Pinpoint the cell where the given text exists, returning its [x, y] midpoint coordinate. 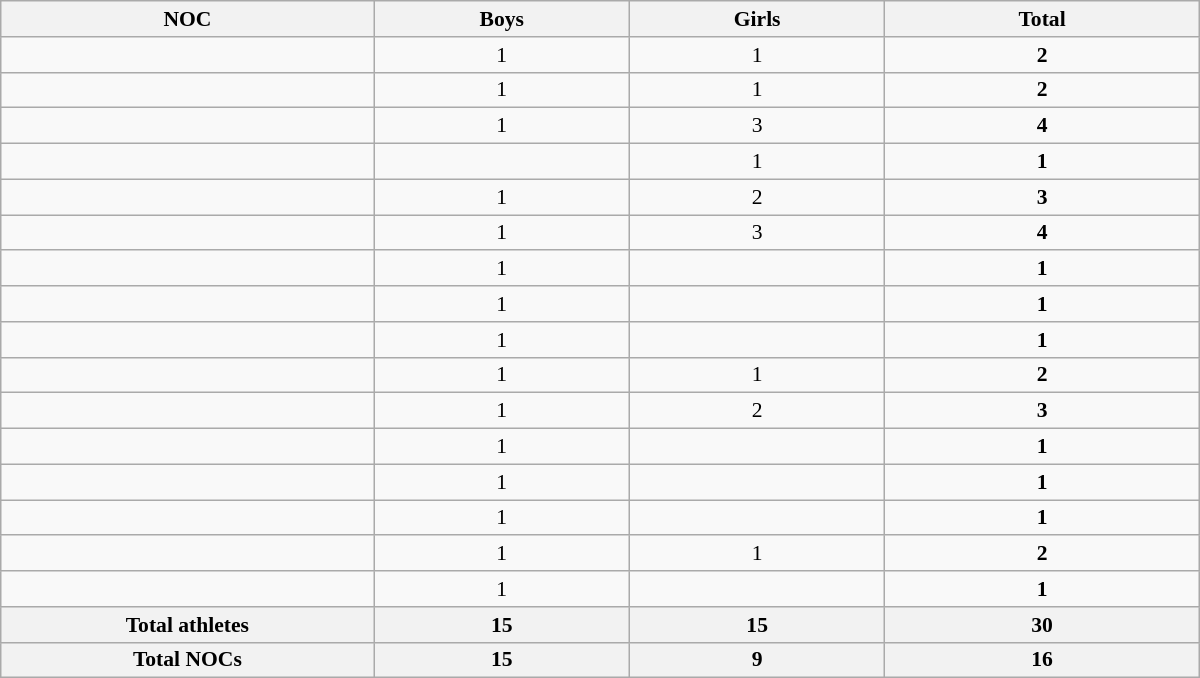
Total [1042, 19]
30 [1042, 625]
Total athletes [188, 625]
Girls [756, 19]
9 [756, 660]
Boys [502, 19]
Total NOCs [188, 660]
16 [1042, 660]
NOC [188, 19]
